Identify which cell holds the provided text, then report its [X, Y] central coordinate. 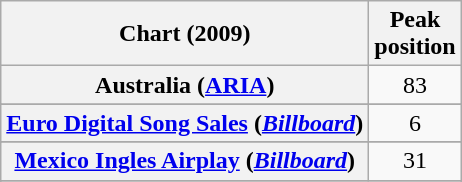
Euro Digital Song Sales (Billboard) [185, 123]
Peakposition [415, 34]
6 [415, 123]
83 [415, 85]
Chart (2009) [185, 34]
Mexico Ingles Airplay (Billboard) [185, 161]
31 [415, 161]
Australia (ARIA) [185, 85]
